From the cell containing the given text, extract its center point as [x, y] coordinate. 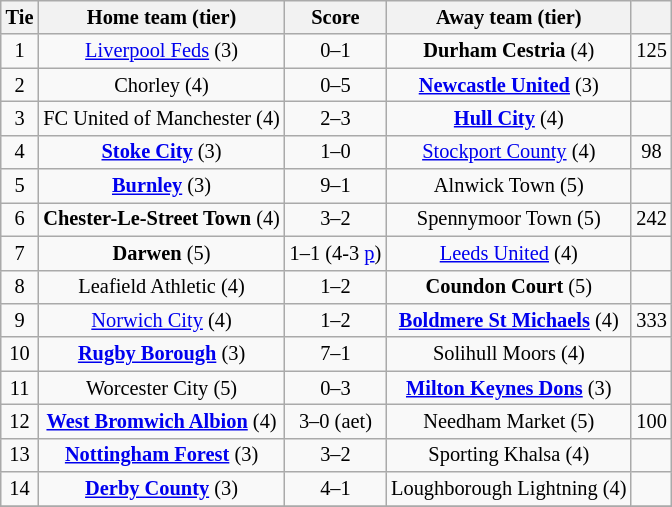
Alnwick Town (5) [508, 186]
3–0 (aet) [336, 421]
9 [20, 320]
Away team (tier) [508, 17]
Needham Market (5) [508, 421]
Rugby Borough (3) [161, 354]
Loughborough Lightning (4) [508, 489]
Nottingham Forest (3) [161, 455]
Stockport County (4) [508, 152]
0–1 [336, 51]
Leeds United (4) [508, 253]
5 [20, 186]
7 [20, 253]
Milton Keynes Dons (3) [508, 388]
8 [20, 287]
Newcastle United (3) [508, 85]
4–1 [336, 489]
Burnley (3) [161, 186]
Worcester City (5) [161, 388]
Leafield Athletic (4) [161, 287]
125 [651, 51]
Chester-Le-Street Town (4) [161, 219]
FC United of Manchester (4) [161, 118]
Liverpool Feds (3) [161, 51]
Boldmere St Michaels (4) [508, 320]
Home team (tier) [161, 17]
14 [20, 489]
0–3 [336, 388]
0–5 [336, 85]
Chorley (4) [161, 85]
Norwich City (4) [161, 320]
2–3 [336, 118]
West Bromwich Albion (4) [161, 421]
Sporting Khalsa (4) [508, 455]
333 [651, 320]
Coundon Court (5) [508, 287]
3 [20, 118]
1–0 [336, 152]
1–1 (4-3 p) [336, 253]
Hull City (4) [508, 118]
Score [336, 17]
12 [20, 421]
Tie [20, 17]
2 [20, 85]
Derby County (3) [161, 489]
6 [20, 219]
Durham Cestria (4) [508, 51]
1 [20, 51]
100 [651, 421]
Stoke City (3) [161, 152]
11 [20, 388]
4 [20, 152]
242 [651, 219]
Spennymoor Town (5) [508, 219]
9–1 [336, 186]
10 [20, 354]
98 [651, 152]
7–1 [336, 354]
Solihull Moors (4) [508, 354]
Darwen (5) [161, 253]
13 [20, 455]
